Return the [x, y] coordinate for the center point of the cell that contains the specified text.  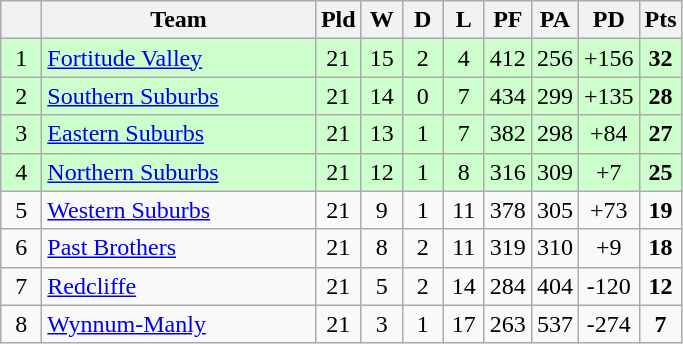
404 [554, 286]
19 [660, 210]
13 [382, 134]
284 [508, 286]
PA [554, 20]
27 [660, 134]
18 [660, 248]
32 [660, 58]
378 [508, 210]
319 [508, 248]
PD [608, 20]
Wynnum-Manly [179, 324]
382 [508, 134]
309 [554, 172]
Pts [660, 20]
L [464, 20]
434 [508, 96]
Eastern Suburbs [179, 134]
17 [464, 324]
299 [554, 96]
-120 [608, 286]
-274 [608, 324]
Northern Suburbs [179, 172]
6 [22, 248]
Western Suburbs [179, 210]
+156 [608, 58]
+73 [608, 210]
Past Brothers [179, 248]
537 [554, 324]
PF [508, 20]
+9 [608, 248]
Team [179, 20]
310 [554, 248]
25 [660, 172]
W [382, 20]
+84 [608, 134]
Pld [338, 20]
0 [422, 96]
263 [508, 324]
+135 [608, 96]
+7 [608, 172]
Southern Suburbs [179, 96]
316 [508, 172]
256 [554, 58]
28 [660, 96]
Redcliffe [179, 286]
15 [382, 58]
Fortitude Valley [179, 58]
305 [554, 210]
412 [508, 58]
298 [554, 134]
9 [382, 210]
D [422, 20]
